Capture the cell that displays the provided text and extract its [X, Y] central coordinate. 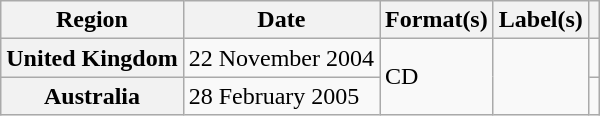
Date [281, 20]
Region [92, 20]
Format(s) [437, 20]
22 November 2004 [281, 58]
United Kingdom [92, 58]
CD [437, 77]
Australia [92, 96]
28 February 2005 [281, 96]
Label(s) [540, 20]
